Pinpoint the cell where the given text exists, returning its (X, Y) midpoint coordinate. 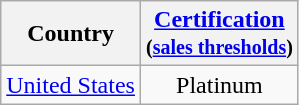
Certification(sales thresholds) (219, 34)
United States (71, 85)
Country (71, 34)
Platinum (219, 85)
